Extract the [X, Y] coordinate from the center of the cell holding the provided text.  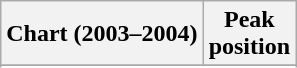
Chart (2003–2004) [102, 34]
Peakposition [249, 34]
